Find where the given text appears and provide that cell's center as (x, y) coordinate. 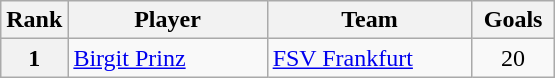
Birgit Prinz (168, 58)
Rank (34, 20)
1 (34, 58)
Player (168, 20)
Team (370, 20)
Goals (513, 20)
20 (513, 58)
FSV Frankfurt (370, 58)
